Detect which cell encompasses the target text, then output its [x, y] center coordinate. 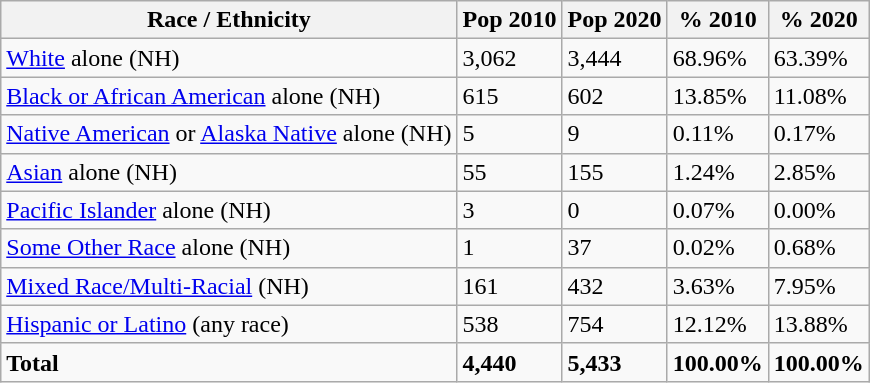
1 [510, 248]
3.63% [718, 286]
% 2020 [818, 20]
0.68% [818, 248]
12.12% [718, 324]
White alone (NH) [229, 58]
0.11% [718, 134]
Native American or Alaska Native alone (NH) [229, 134]
3,062 [510, 58]
Black or African American alone (NH) [229, 96]
0.00% [818, 210]
3,444 [614, 58]
37 [614, 248]
Mixed Race/Multi-Racial (NH) [229, 286]
3 [510, 210]
7.95% [818, 286]
Hispanic or Latino (any race) [229, 324]
11.08% [818, 96]
Pop 2020 [614, 20]
5 [510, 134]
Race / Ethnicity [229, 20]
615 [510, 96]
4,440 [510, 362]
538 [510, 324]
9 [614, 134]
Pacific Islander alone (NH) [229, 210]
13.85% [718, 96]
Some Other Race alone (NH) [229, 248]
0.17% [818, 134]
5,433 [614, 362]
68.96% [718, 58]
Total [229, 362]
1.24% [718, 172]
13.88% [818, 324]
602 [614, 96]
0.07% [718, 210]
2.85% [818, 172]
0.02% [718, 248]
55 [510, 172]
161 [510, 286]
63.39% [818, 58]
% 2010 [718, 20]
754 [614, 324]
155 [614, 172]
0 [614, 210]
Pop 2010 [510, 20]
432 [614, 286]
Asian alone (NH) [229, 172]
